Extract the [X, Y] coordinate from the center of the cell holding the provided text.  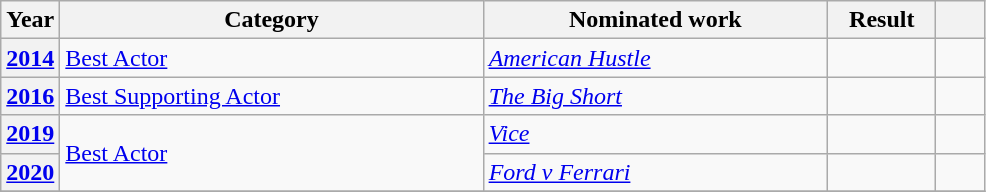
Best Supporting Actor [272, 96]
American Hustle [656, 58]
Result [882, 20]
2020 [30, 172]
Ford v Ferrari [656, 172]
2019 [30, 134]
Year [30, 20]
Vice [656, 134]
2016 [30, 96]
Category [272, 20]
The Big Short [656, 96]
2014 [30, 58]
Nominated work [656, 20]
